Provide the (X, Y) coordinate of the cell's center where the given text is located.  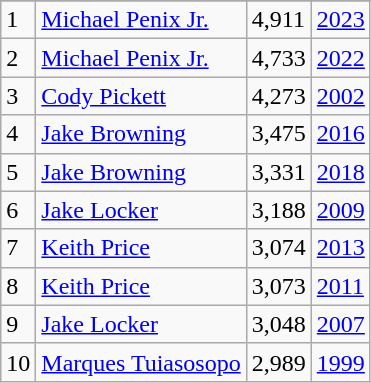
4,733 (278, 58)
5 (18, 172)
2018 (340, 172)
2009 (340, 210)
9 (18, 324)
3,074 (278, 248)
2013 (340, 248)
2,989 (278, 362)
4 (18, 134)
4,911 (278, 20)
1 (18, 20)
Cody Pickett (141, 96)
2 (18, 58)
2002 (340, 96)
7 (18, 248)
8 (18, 286)
2007 (340, 324)
3,475 (278, 134)
3 (18, 96)
1999 (340, 362)
2011 (340, 286)
2022 (340, 58)
2016 (340, 134)
3,073 (278, 286)
2023 (340, 20)
3,048 (278, 324)
3,331 (278, 172)
4,273 (278, 96)
6 (18, 210)
3,188 (278, 210)
Marques Tuiasosopo (141, 362)
10 (18, 362)
